Pinpoint the cell where the given text exists, returning its [x, y] midpoint coordinate. 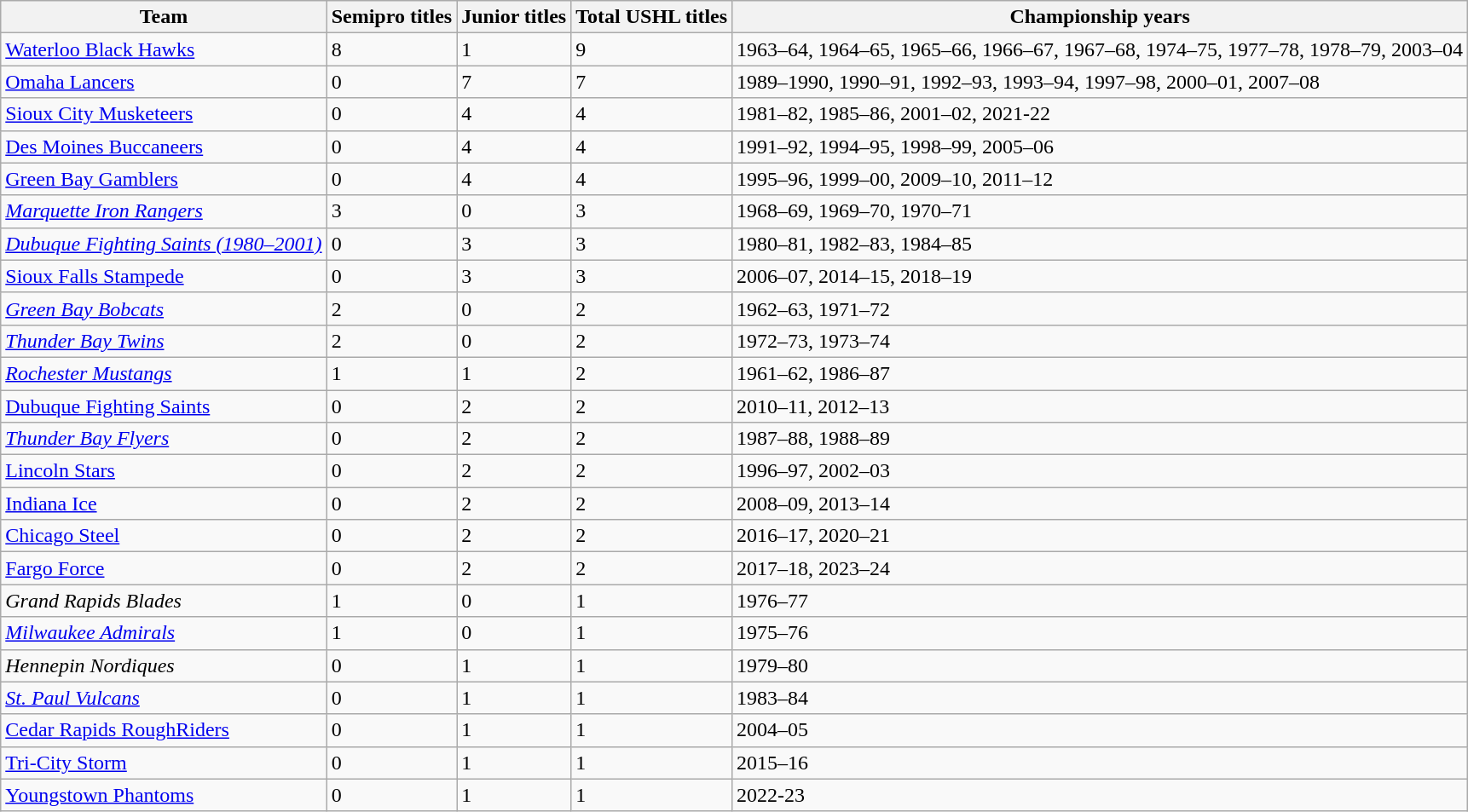
2017–18, 2023–24 [1100, 568]
Lincoln Stars [164, 471]
Championship years [1100, 17]
Grand Rapids Blades [164, 601]
Hennepin Nordiques [164, 665]
Rochester Mustangs [164, 373]
Semipro titles [392, 17]
Youngstown Phantoms [164, 795]
1972–73, 1973–74 [1100, 341]
1989–1990, 1990–91, 1992–93, 1993–94, 1997–98, 2000–01, 2007–08 [1100, 82]
Green Bay Gamblers [164, 179]
Sioux City Musketeers [164, 114]
Green Bay Bobcats [164, 308]
Dubuque Fighting Saints (1980–2001) [164, 244]
Des Moines Buccaneers [164, 147]
Milwaukee Admirals [164, 633]
Waterloo Black Hawks [164, 49]
Junior titles [514, 17]
Fargo Force [164, 568]
Chicago Steel [164, 536]
9 [651, 49]
1963–64, 1964–65, 1965–66, 1966–67, 1967–68, 1974–75, 1977–78, 1978–79, 2003–04 [1100, 49]
Team [164, 17]
Dubuque Fighting Saints [164, 406]
St. Paul Vulcans [164, 698]
Thunder Bay Flyers [164, 439]
1980–81, 1982–83, 1984–85 [1100, 244]
Omaha Lancers [164, 82]
2008–09, 2013–14 [1100, 504]
1991–92, 1994–95, 1998–99, 2005–06 [1100, 147]
1961–62, 1986–87 [1100, 373]
8 [392, 49]
1981–82, 1985–86, 2001–02, 2021-22 [1100, 114]
Indiana Ice [164, 504]
Sioux Falls Stampede [164, 276]
2004–05 [1100, 730]
1975–76 [1100, 633]
Tri-City Storm [164, 763]
2006–07, 2014–15, 2018–19 [1100, 276]
Thunder Bay Twins [164, 341]
2022-23 [1100, 795]
Marquette Iron Rangers [164, 211]
1987–88, 1988–89 [1100, 439]
1979–80 [1100, 665]
1996–97, 2002–03 [1100, 471]
1995–96, 1999–00, 2009–10, 2011–12 [1100, 179]
Cedar Rapids RoughRiders [164, 730]
Total USHL titles [651, 17]
2015–16 [1100, 763]
2010–11, 2012–13 [1100, 406]
1983–84 [1100, 698]
1968–69, 1969–70, 1970–71 [1100, 211]
1962–63, 1971–72 [1100, 308]
1976–77 [1100, 601]
2016–17, 2020–21 [1100, 536]
